Return [X, Y] of the center of cell containing provided text 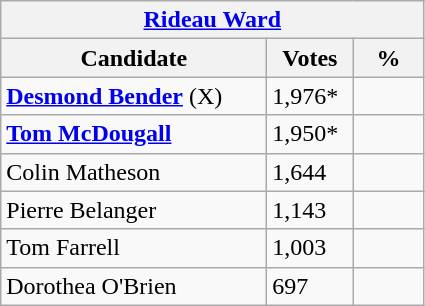
Desmond Bender (X) [134, 96]
Votes [310, 58]
Tom McDougall [134, 134]
1,003 [310, 248]
Rideau Ward [212, 20]
Tom Farrell [134, 248]
Pierre Belanger [134, 210]
Dorothea O'Brien [134, 286]
1,976* [310, 96]
% [388, 58]
697 [310, 286]
1,644 [310, 172]
Colin Matheson [134, 172]
1,143 [310, 210]
1,950* [310, 134]
Candidate [134, 58]
